Search for the cell housing the specified text and yield its [X, Y] center coordinate. 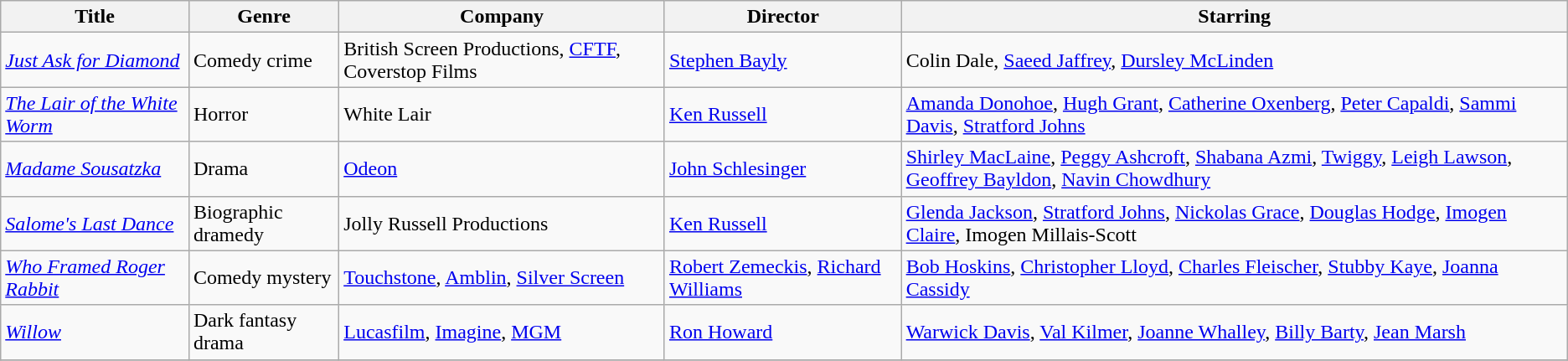
Odeon [503, 169]
Colin Dale, Saeed Jaffrey, Dursley McLinden [1235, 60]
Shirley MacLaine, Peggy Ashcroft, Shabana Azmi, Twiggy, Leigh Lawson, Geoffrey Bayldon, Navin Chowdhury [1235, 169]
Just Ask for Diamond [95, 60]
Madame Sousatzka [95, 169]
Bob Hoskins, Christopher Lloyd, Charles Fleischer, Stubby Kaye, Joanna Cassidy [1235, 278]
White Lair [503, 114]
Salome's Last Dance [95, 223]
The Lair of the White Worm [95, 114]
Genre [263, 17]
Warwick Davis, Val Kilmer, Joanne Whalley, Billy Barty, Jean Marsh [1235, 332]
Company [503, 17]
Dark fantasy drama [263, 332]
Horror [263, 114]
Starring [1235, 17]
Comedy crime [263, 60]
Touchstone, Amblin, Silver Screen [503, 278]
Willow [95, 332]
Lucasfilm, Imagine, MGM [503, 332]
Title [95, 17]
Comedy mystery [263, 278]
Glenda Jackson, Stratford Johns, Nickolas Grace, Douglas Hodge, Imogen Claire, Imogen Millais-Scott [1235, 223]
Amanda Donohoe, Hugh Grant, Catherine Oxenberg, Peter Capaldi, Sammi Davis, Stratford Johns [1235, 114]
Jolly Russell Productions [503, 223]
Biographic dramedy [263, 223]
John Schlesinger [782, 169]
Drama [263, 169]
Director [782, 17]
Ron Howard [782, 332]
Who Framed Roger Rabbit [95, 278]
Robert Zemeckis, Richard Williams [782, 278]
Stephen Bayly [782, 60]
British Screen Productions, CFTF, Coverstop Films [503, 60]
